Capture the cell that displays the provided text and extract its [x, y] central coordinate. 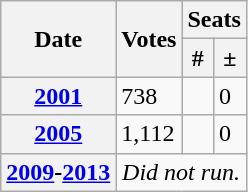
738 [149, 96]
2001 [58, 96]
Seats [214, 20]
2005 [58, 134]
Did not run. [182, 172]
± [230, 58]
1,112 [149, 134]
2009-2013 [58, 172]
Votes [149, 39]
Date [58, 39]
# [198, 58]
